Return the [x, y] coordinate for the center point of the cell that contains the specified text.  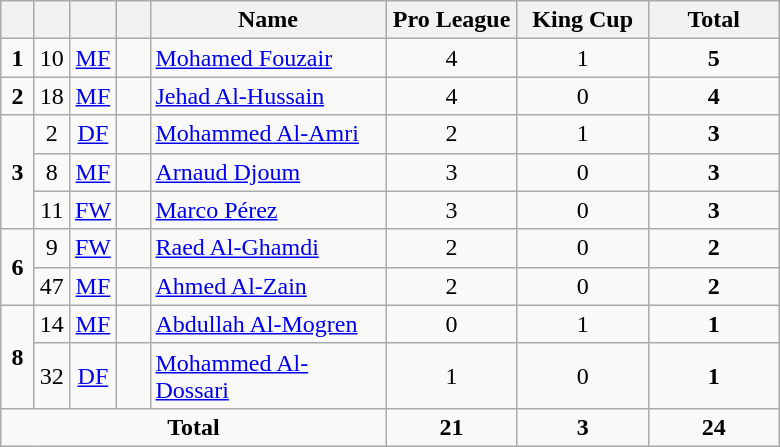
Marco Pérez [268, 210]
5 [714, 58]
King Cup [582, 20]
Arnaud Djoum [268, 172]
Jehad Al-Hussain [268, 96]
9 [52, 248]
47 [52, 286]
Name [268, 20]
10 [52, 58]
11 [52, 210]
18 [52, 96]
Pro League [452, 20]
21 [452, 427]
Ahmed Al-Zain [268, 286]
Mohammed Al-Amri [268, 134]
6 [18, 267]
32 [52, 376]
Mohamed Fouzair [268, 58]
Raed Al-Ghamdi [268, 248]
14 [52, 324]
Mohammed Al-Dossari [268, 376]
Abdullah Al-Mogren [268, 324]
24 [714, 427]
